Determine the (X, Y) coordinate at the center of the cell enclosing the given text.  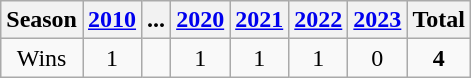
4 (439, 58)
Total (439, 20)
2022 (318, 20)
2021 (260, 20)
0 (378, 58)
2020 (200, 20)
... (156, 20)
2023 (378, 20)
Wins (42, 58)
Season (42, 20)
2010 (112, 20)
